Identify which cell holds the provided text, then report its (X, Y) central coordinate. 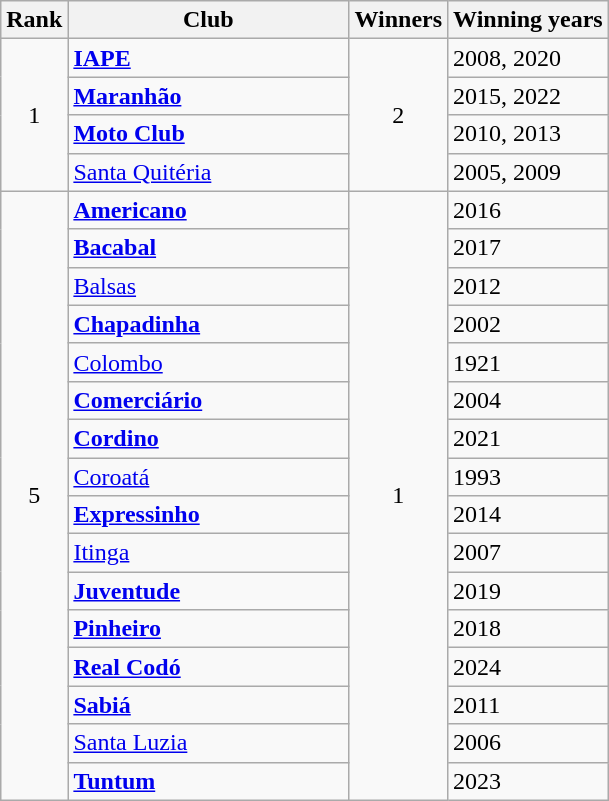
Club (208, 20)
Expressinho (208, 515)
2024 (528, 667)
5 (34, 496)
2010, 2013 (528, 134)
2018 (528, 629)
2002 (528, 324)
2011 (528, 705)
Pinheiro (208, 629)
Comerciário (208, 400)
Balsas (208, 286)
1921 (528, 362)
IAPE (208, 58)
Colombo (208, 362)
2005, 2009 (528, 172)
Juventude (208, 591)
2012 (528, 286)
2023 (528, 781)
Americano (208, 210)
Santa Quitéria (208, 172)
2004 (528, 400)
Winning years (528, 20)
2014 (528, 515)
Cordino (208, 438)
1993 (528, 477)
2019 (528, 591)
2008, 2020 (528, 58)
2015, 2022 (528, 96)
Chapadinha (208, 324)
Rank (34, 20)
Moto Club (208, 134)
2007 (528, 553)
Tuntum (208, 781)
Real Codó (208, 667)
Winners (398, 20)
2017 (528, 248)
Itinga (208, 553)
Maranhão (208, 96)
2006 (528, 743)
Bacabal (208, 248)
Santa Luzia (208, 743)
Sabiá (208, 705)
2021 (528, 438)
2016 (528, 210)
2 (398, 115)
Coroatá (208, 477)
